Provide the (x, y) coordinate of the cell's center where the given text is located.  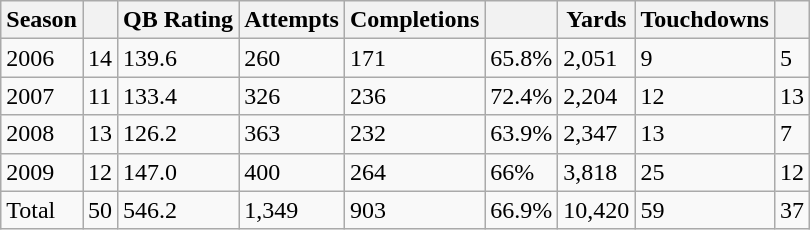
72.4% (522, 96)
232 (414, 134)
65.8% (522, 58)
236 (414, 96)
50 (100, 210)
Season (42, 20)
2009 (42, 172)
14 (100, 58)
363 (292, 134)
Completions (414, 20)
326 (292, 96)
10,420 (596, 210)
1,349 (292, 210)
147.0 (178, 172)
546.2 (178, 210)
9 (705, 58)
Attempts (292, 20)
260 (292, 58)
37 (792, 210)
7 (792, 134)
400 (292, 172)
139.6 (178, 58)
Yards (596, 20)
QB Rating (178, 20)
63.9% (522, 134)
2007 (42, 96)
Touchdowns (705, 20)
5 (792, 58)
3,818 (596, 172)
264 (414, 172)
59 (705, 210)
903 (414, 210)
126.2 (178, 134)
66% (522, 172)
66.9% (522, 210)
2006 (42, 58)
2008 (42, 134)
11 (100, 96)
25 (705, 172)
2,204 (596, 96)
133.4 (178, 96)
Total (42, 210)
2,051 (596, 58)
2,347 (596, 134)
171 (414, 58)
